Capture the cell that displays the provided text and extract its [X, Y] central coordinate. 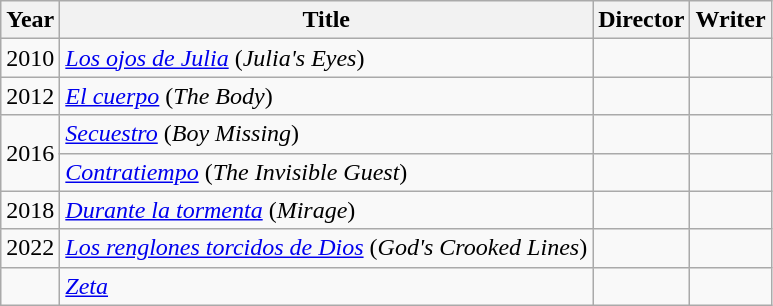
Contratiempo (The Invisible Guest) [326, 172]
Writer [730, 20]
El cuerpo (The Body) [326, 96]
2018 [30, 210]
Title [326, 20]
2022 [30, 248]
Durante la tormenta (Mirage) [326, 210]
2016 [30, 153]
Los renglones torcidos de Dios (God's Crooked Lines) [326, 248]
Los ojos de Julia (Julia's Eyes) [326, 58]
Director [642, 20]
2010 [30, 58]
Secuestro (Boy Missing) [326, 134]
Zeta [326, 286]
2012 [30, 96]
Year [30, 20]
